Locate the cell with the specified text and output its [X, Y] center coordinate. 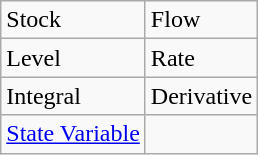
Stock [74, 20]
Flow [201, 20]
Derivative [201, 96]
Level [74, 58]
State Variable [74, 134]
Rate [201, 58]
Integral [74, 96]
